Capture the cell that displays the provided text and extract its (x, y) central coordinate. 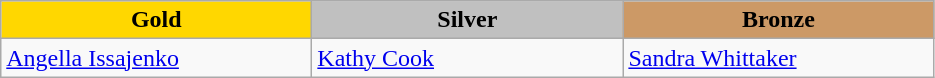
Sandra Whittaker (778, 58)
Silver (468, 20)
Angella Issajenko (156, 58)
Kathy Cook (468, 58)
Gold (156, 20)
Bronze (778, 20)
